Return the (x, y) coordinate for the center point of the cell that contains the specified text.  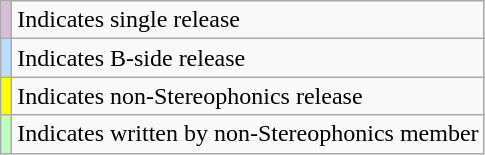
Indicates single release (248, 20)
Indicates non-Stereophonics release (248, 96)
Indicates written by non-Stereophonics member (248, 134)
Indicates B-side release (248, 58)
